Find where the given text appears and provide that cell's center as [X, Y] coordinate. 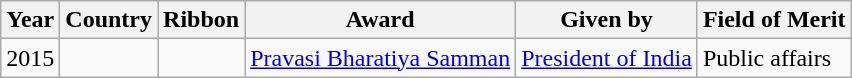
Public affairs [774, 58]
Year [30, 20]
Country [109, 20]
Ribbon [202, 20]
Given by [607, 20]
2015 [30, 58]
President of India [607, 58]
Pravasi Bharatiya Samman [380, 58]
Field of Merit [774, 20]
Award [380, 20]
